Find where the given text appears and provide that cell's center as [X, Y] coordinate. 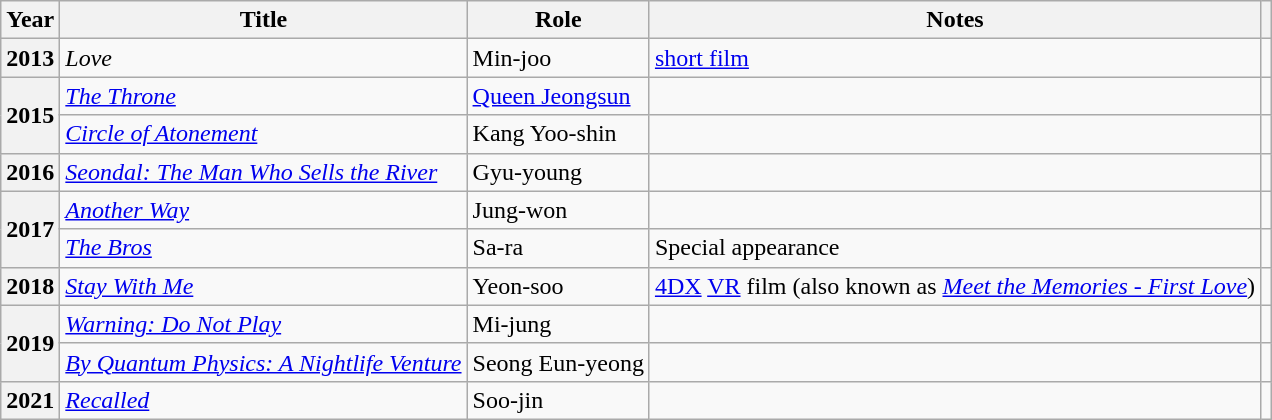
Notes [954, 20]
Sa-ra [558, 248]
Warning: Do Not Play [264, 324]
Stay With Me [264, 286]
Role [558, 20]
Circle of Atonement [264, 134]
Year [30, 20]
Jung-won [558, 210]
Another Way [264, 210]
Seondal: The Man Who Sells the River [264, 172]
By Quantum Physics: A Nightlife Venture [264, 362]
Yeon-soo [558, 286]
Love [264, 58]
The Throne [264, 96]
2021 [30, 400]
2013 [30, 58]
Special appearance [954, 248]
Title [264, 20]
Recalled [264, 400]
2018 [30, 286]
short film [954, 58]
Gyu-young [558, 172]
Kang Yoo-shin [558, 134]
Mi-jung [558, 324]
4DX VR film (also known as Meet the Memories - First Love) [954, 286]
2016 [30, 172]
Soo-jin [558, 400]
The Bros [264, 248]
Min-joo [558, 58]
Seong Eun-yeong [558, 362]
2015 [30, 115]
2017 [30, 229]
Queen Jeongsun [558, 96]
2019 [30, 343]
